Locate the cell with the specified text and output its (x, y) center coordinate. 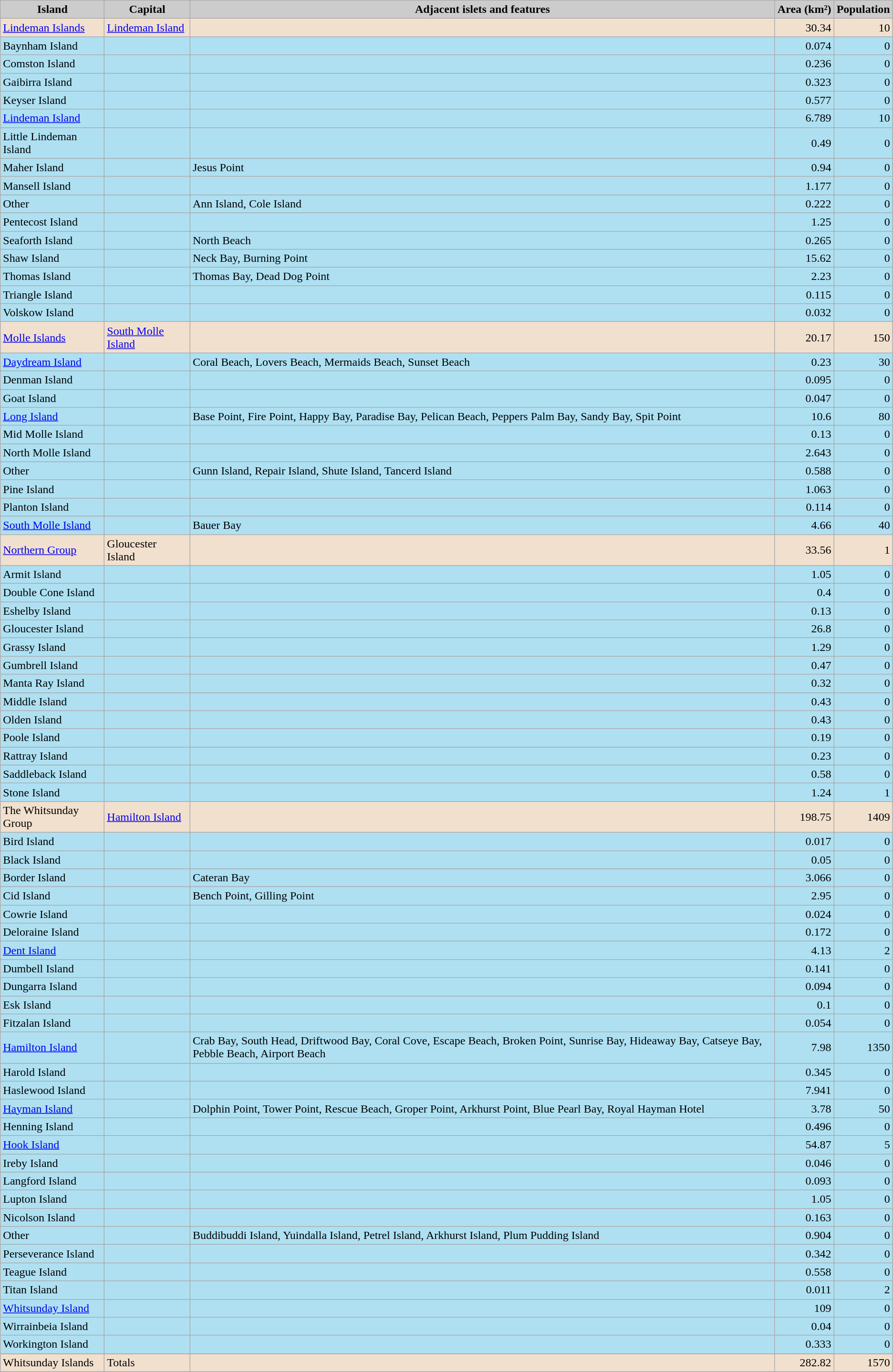
Grassy Island (52, 647)
0.58 (804, 774)
Seaforth Island (52, 240)
0.32 (804, 683)
Molle Islands (52, 338)
Bird Island (52, 841)
Buddibuddi Island, Yuindalla Island, Petrel Island, Arkhurst Island, Plum Pudding Island (482, 1236)
0.4 (804, 593)
1409 (863, 816)
Ann Island, Cole Island (482, 204)
Volskow Island (52, 313)
54.87 (804, 1145)
Manta Ray Island (52, 683)
Mansell Island (52, 186)
Teague Island (52, 1272)
2.95 (804, 896)
Saddleback Island (52, 774)
1.24 (804, 792)
Totals (147, 1362)
Maher Island (52, 167)
10.6 (804, 416)
Gumbrell Island (52, 665)
7.941 (804, 1090)
Olden Island (52, 720)
Island (52, 10)
Little Lindeman Island (52, 143)
0.342 (804, 1254)
1.25 (804, 222)
0.588 (804, 471)
33.56 (804, 549)
1.29 (804, 647)
4.66 (804, 525)
Lindeman Islands (52, 28)
0.047 (804, 398)
0.011 (804, 1290)
Mid Molle Island (52, 434)
15.62 (804, 258)
0.046 (804, 1163)
Population (863, 10)
0.558 (804, 1272)
2.643 (804, 453)
Comston Island (52, 64)
0.094 (804, 987)
Wirrainbeia Island (52, 1326)
North Beach (482, 240)
0.05 (804, 860)
Harold Island (52, 1072)
Keyser Island (52, 100)
7.98 (804, 1047)
Bauer Bay (482, 525)
Planton Island (52, 507)
0.115 (804, 295)
Hayman Island (52, 1108)
Area (km²) (804, 10)
0.236 (804, 64)
The Whitsunday Group (52, 816)
0.333 (804, 1344)
Poole Island (52, 738)
Double Cone Island (52, 593)
Coral Beach, Lovers Beach, Mermaids Beach, Sunset Beach (482, 362)
Daydream Island (52, 362)
0.496 (804, 1126)
Stone Island (52, 792)
Goat Island (52, 398)
150 (863, 338)
Langford Island (52, 1181)
Gaibirra Island (52, 82)
Long Island (52, 416)
0.323 (804, 82)
0.054 (804, 1023)
Middle Island (52, 701)
1.063 (804, 489)
Workington Island (52, 1344)
Thomas Island (52, 277)
1.177 (804, 186)
0.095 (804, 380)
0.265 (804, 240)
Haslewood Island (52, 1090)
Gunn Island, Repair Island, Shute Island, Tancerd Island (482, 471)
0.47 (804, 665)
Hook Island (52, 1145)
0.163 (804, 1217)
30 (863, 362)
0.141 (804, 969)
Shaw Island (52, 258)
5 (863, 1145)
Cid Island (52, 896)
0.94 (804, 167)
30.34 (804, 28)
Denman Island (52, 380)
0.04 (804, 1326)
Whitsunday Island (52, 1308)
282.82 (804, 1362)
0.074 (804, 46)
6.789 (804, 118)
Baynham Island (52, 46)
198.75 (804, 816)
Base Point, Fire Point, Happy Bay, Paradise Bay, Pelican Beach, Peppers Palm Bay, Sandy Bay, Spit Point (482, 416)
0.017 (804, 841)
20.17 (804, 338)
Armit Island (52, 575)
1350 (863, 1047)
Capital (147, 10)
Dolphin Point, Tower Point, Rescue Beach, Groper Point, Arkhurst Point, Blue Pearl Bay, Royal Hayman Hotel (482, 1108)
0.577 (804, 100)
Thomas Bay, Dead Dog Point (482, 277)
4.13 (804, 950)
0.093 (804, 1181)
Jesus Point (482, 167)
Deloraine Island (52, 932)
3.78 (804, 1108)
3.066 (804, 878)
50 (863, 1108)
Pentecost Island (52, 222)
109 (804, 1308)
Ireby Island (52, 1163)
Pine Island (52, 489)
Cowrie Island (52, 914)
Lupton Island (52, 1199)
Bench Point, Gilling Point (482, 896)
Neck Bay, Burning Point (482, 258)
40 (863, 525)
Triangle Island (52, 295)
Henning Island (52, 1126)
0.345 (804, 1072)
Adjacent islets and features (482, 10)
0.024 (804, 914)
0.222 (804, 204)
Titan Island (52, 1290)
North Molle Island (52, 453)
80 (863, 416)
Fitzalan Island (52, 1023)
Border Island (52, 878)
Eshelby Island (52, 611)
Rattray Island (52, 756)
Crab Bay, South Head, Driftwood Bay, Coral Cove, Escape Beach, Broken Point, Sunrise Bay, Hideaway Bay, Catseye Bay, Pebble Beach, Airport Beach (482, 1047)
Black Island (52, 860)
26.8 (804, 629)
Cateran Bay (482, 878)
Northern Group (52, 549)
0.114 (804, 507)
Dent Island (52, 950)
Dungarra Island (52, 987)
1570 (863, 1362)
0.904 (804, 1236)
Perseverance Island (52, 1254)
0.172 (804, 932)
Esk Island (52, 1005)
Whitsunday Islands (52, 1362)
0.19 (804, 738)
0.032 (804, 313)
Dumbell Island (52, 969)
0.1 (804, 1005)
Nicolson Island (52, 1217)
2.23 (804, 277)
0.49 (804, 143)
